From the cell containing the given text, extract its center point as (x, y) coordinate. 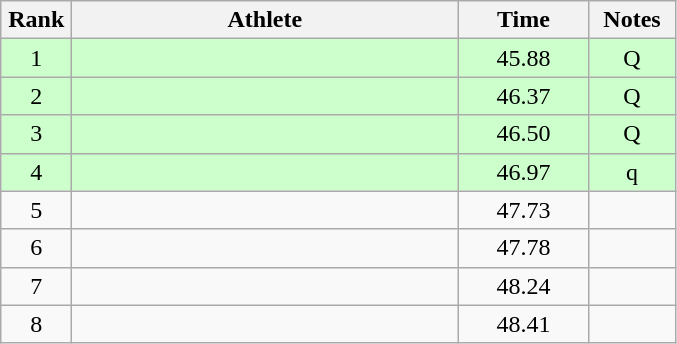
3 (36, 134)
45.88 (524, 58)
1 (36, 58)
8 (36, 324)
6 (36, 248)
Rank (36, 20)
Athlete (265, 20)
47.78 (524, 248)
46.97 (524, 172)
46.37 (524, 96)
Time (524, 20)
46.50 (524, 134)
7 (36, 286)
2 (36, 96)
q (632, 172)
47.73 (524, 210)
5 (36, 210)
4 (36, 172)
48.24 (524, 286)
Notes (632, 20)
48.41 (524, 324)
